Identify which cell holds the provided text, then report its (X, Y) central coordinate. 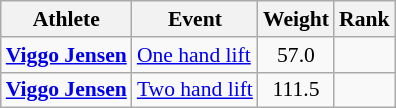
One hand lift (195, 55)
57.0 (296, 55)
Rank (364, 19)
Event (195, 19)
Athlete (66, 19)
111.5 (296, 90)
Weight (296, 19)
Two hand lift (195, 90)
